Return [x, y] of the center of cell containing provided text 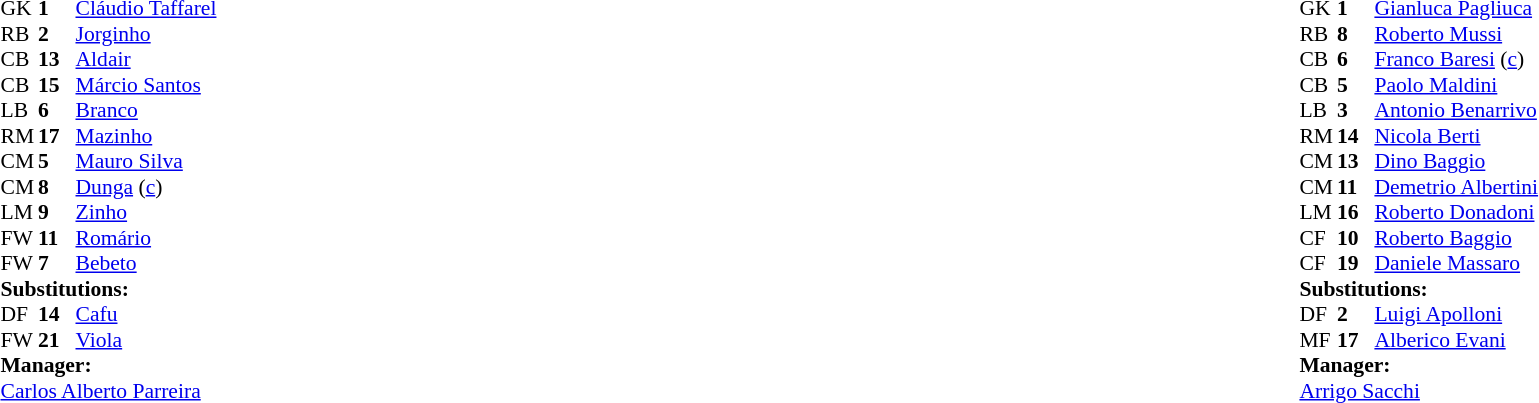
10 [1356, 238]
Jorginho [146, 34]
Cafu [146, 315]
Alberico Evani [1456, 340]
Mazinho [146, 136]
21 [57, 340]
Branco [146, 111]
Demetrio Albertini [1456, 187]
Luigi Apolloni [1456, 315]
19 [1356, 263]
Aldair [146, 59]
Paolo Maldini [1456, 85]
Nicola Berti [1456, 136]
Mauro Silva [146, 161]
Dino Baggio [1456, 161]
Dunga (c) [146, 187]
Márcio Santos [146, 85]
Daniele Massaro [1456, 263]
9 [57, 213]
16 [1356, 213]
Bebeto [146, 263]
3 [1356, 111]
Roberto Mussi [1456, 34]
7 [57, 263]
Romário [146, 238]
Antonio Benarrivo [1456, 111]
Roberto Baggio [1456, 238]
Zinho [146, 213]
Viola [146, 340]
15 [57, 85]
Roberto Donadoni [1456, 213]
MF [1318, 340]
Franco Baresi (c) [1456, 59]
